Search for the cell housing the specified text and yield its [X, Y] center coordinate. 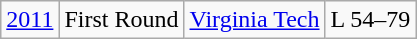
L 54–79 [370, 20]
2011 [30, 20]
Virginia Tech [254, 20]
First Round [122, 20]
